Scan for the cell matching the given text and deliver its [x, y] coordinate at center. 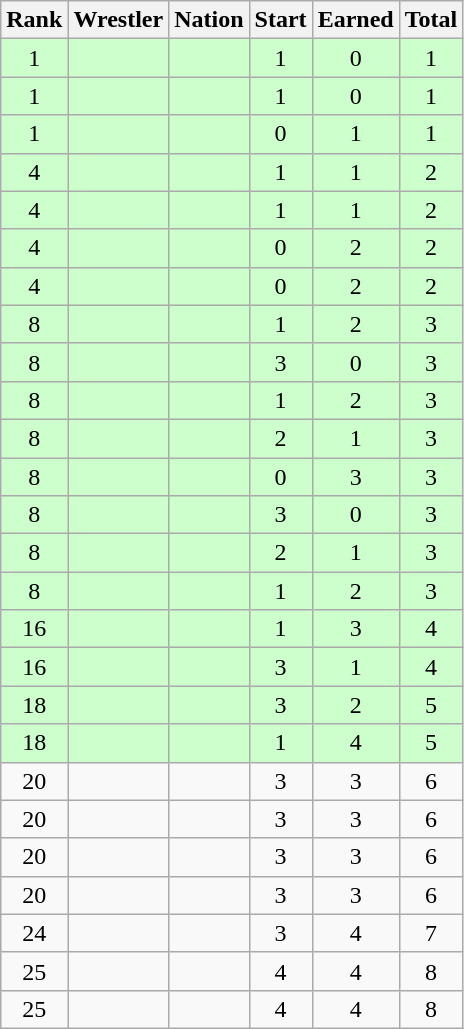
Total [431, 20]
Nation [209, 20]
24 [34, 933]
7 [431, 933]
Wrestler [118, 20]
Start [280, 20]
Rank [34, 20]
Earned [356, 20]
